From the cell containing the given text, extract its center point as (X, Y) coordinate. 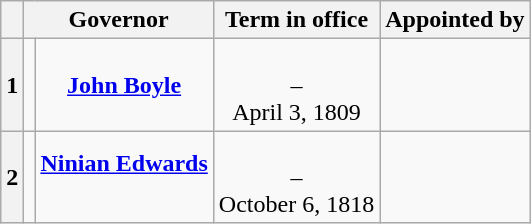
Term in office (296, 20)
1 (12, 85)
John Boyle (124, 85)
–October 6, 1818 (296, 177)
Governor (119, 20)
–April 3, 1809 (296, 85)
Ninian Edwards (124, 177)
2 (12, 177)
Appointed by (455, 20)
